Search for the cell housing the specified text and yield its [x, y] center coordinate. 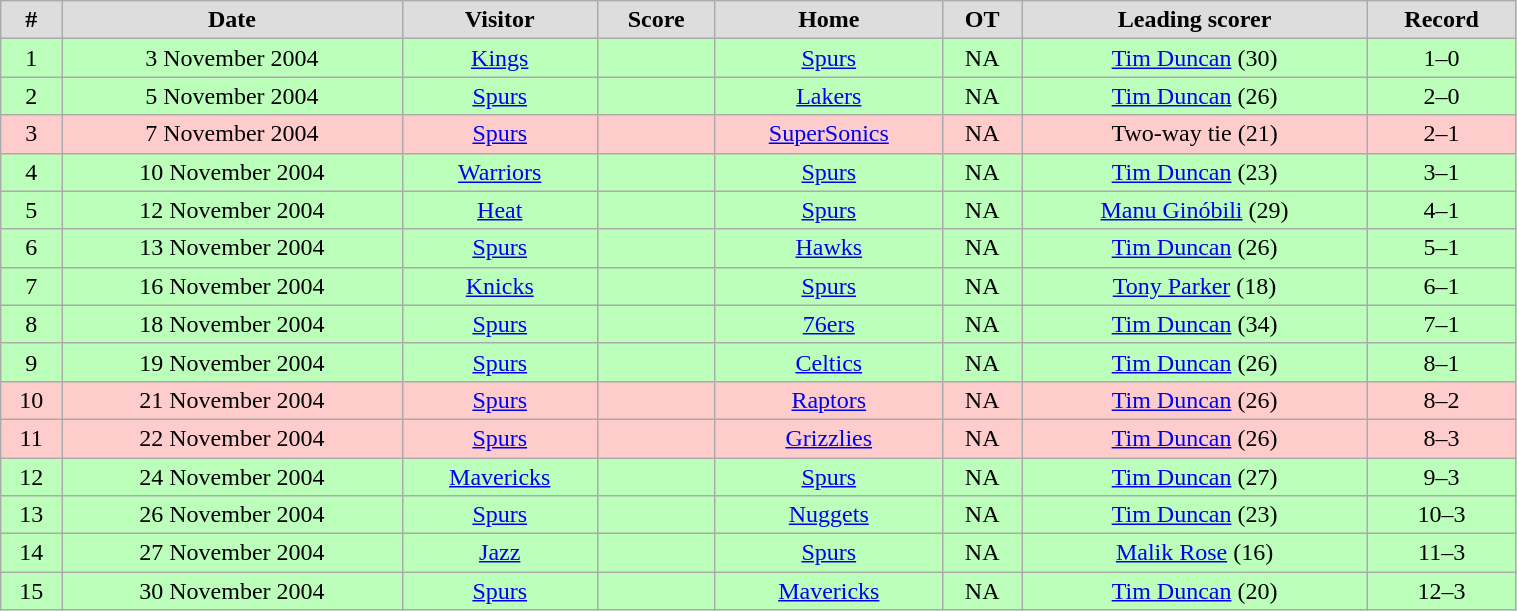
10 November 2004 [232, 172]
30 November 2004 [232, 591]
Grizzlies [828, 438]
6 [32, 248]
OT [982, 20]
5 [32, 210]
12 November 2004 [232, 210]
10–3 [1442, 515]
13 [32, 515]
7–1 [1442, 324]
Date [232, 20]
12 [32, 477]
7 November 2004 [232, 134]
14 [32, 553]
13 November 2004 [232, 248]
2–0 [1442, 96]
26 November 2004 [232, 515]
27 November 2004 [232, 553]
Hawks [828, 248]
Lakers [828, 96]
11 [32, 438]
6–1 [1442, 286]
5 November 2004 [232, 96]
9–3 [1442, 477]
Tim Duncan (20) [1194, 591]
9 [32, 362]
5–1 [1442, 248]
10 [32, 400]
Jazz [500, 553]
Record [1442, 20]
1 [32, 58]
Manu Ginóbili (29) [1194, 210]
76ers [828, 324]
8–1 [1442, 362]
8 [32, 324]
4–1 [1442, 210]
7 [32, 286]
Raptors [828, 400]
Two-way tie (21) [1194, 134]
Tim Duncan (34) [1194, 324]
# [32, 20]
16 November 2004 [232, 286]
Score [656, 20]
19 November 2004 [232, 362]
24 November 2004 [232, 477]
22 November 2004 [232, 438]
4 [32, 172]
3 November 2004 [232, 58]
Tony Parker (18) [1194, 286]
Visitor [500, 20]
Heat [500, 210]
Tim Duncan (30) [1194, 58]
Home [828, 20]
Kings [500, 58]
21 November 2004 [232, 400]
SuperSonics [828, 134]
Celtics [828, 362]
2–1 [1442, 134]
15 [32, 591]
12–3 [1442, 591]
3–1 [1442, 172]
11–3 [1442, 553]
Malik Rose (16) [1194, 553]
8–3 [1442, 438]
1–0 [1442, 58]
Leading scorer [1194, 20]
2 [32, 96]
18 November 2004 [232, 324]
Nuggets [828, 515]
3 [32, 134]
Knicks [500, 286]
Warriors [500, 172]
Tim Duncan (27) [1194, 477]
8–2 [1442, 400]
